Capture the cell that displays the provided text and extract its (x, y) central coordinate. 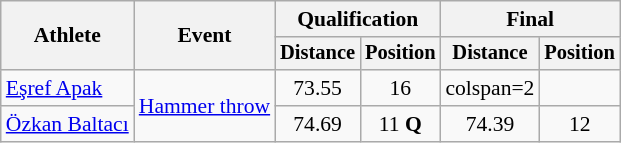
Eşref Apak (68, 88)
16 (400, 88)
Event (204, 36)
12 (579, 124)
Özkan Baltacı (68, 124)
Final (530, 19)
74.39 (490, 124)
73.55 (318, 88)
colspan=2 (490, 88)
Hammer throw (204, 106)
74.69 (318, 124)
Qualification (358, 19)
11 Q (400, 124)
Athlete (68, 36)
